Find where the given text appears and provide that cell's center as [X, Y] coordinate. 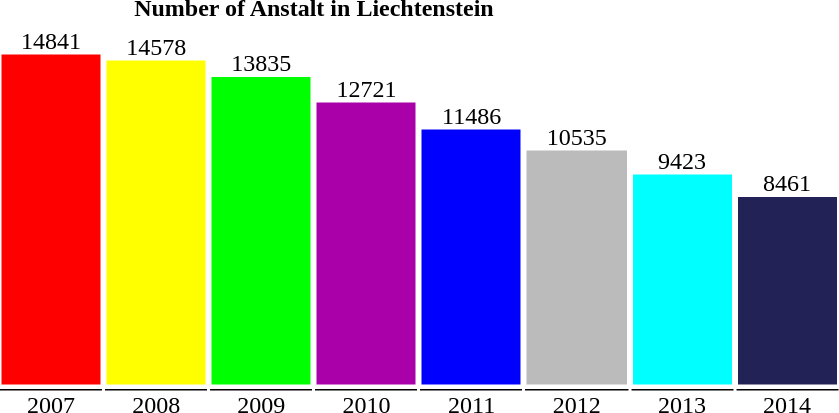
10535 [577, 206]
13835 [261, 206]
12721 [366, 206]
14578 [156, 206]
9423 [682, 206]
8461 [787, 206]
14841 [51, 206]
11486 [472, 206]
